Capture the cell that displays the provided text and extract its (X, Y) central coordinate. 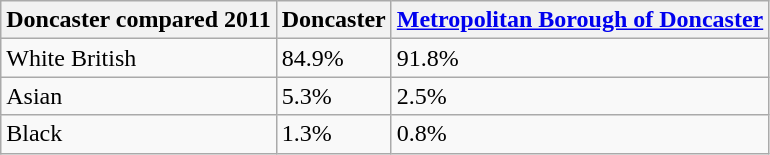
Black (138, 134)
91.8% (580, 58)
1.3% (334, 134)
Doncaster (334, 20)
White British (138, 58)
0.8% (580, 134)
Metropolitan Borough of Doncaster (580, 20)
Asian (138, 96)
Doncaster compared 2011 (138, 20)
84.9% (334, 58)
2.5% (580, 96)
5.3% (334, 96)
